Locate the cell with the specified text and output its [X, Y] center coordinate. 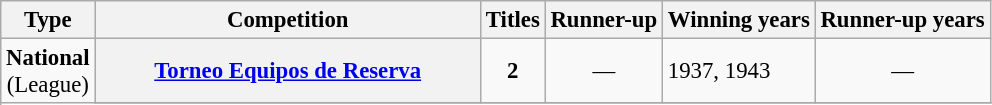
2 [512, 72]
1937, 1943 [738, 72]
Titles [512, 20]
Runner-up [604, 20]
Type [48, 20]
Winning years [738, 20]
Torneo Equipos de Reserva [288, 72]
Competition [288, 20]
National(League) [48, 72]
Runner-up years [902, 20]
